Find where the given text appears and provide that cell's center as [x, y] coordinate. 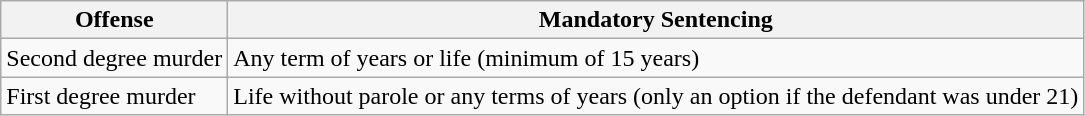
Any term of years or life (minimum of 15 years) [656, 58]
Second degree murder [114, 58]
Offense [114, 20]
First degree murder [114, 96]
Mandatory Sentencing [656, 20]
Life without parole or any terms of years (only an option if the defendant was under 21) [656, 96]
